For the text-containing cell, return its midpoint in (X, Y) coordinate format. 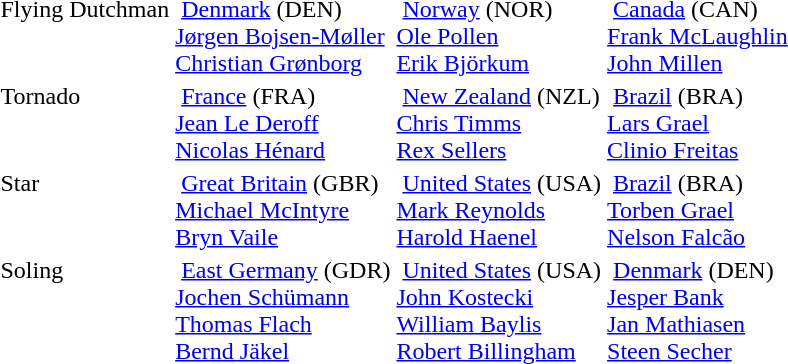
France (FRA)Jean Le DeroffNicolas Hénard (283, 123)
Great Britain (GBR)Michael McIntyreBryn Vaile (283, 210)
United States (USA)Mark ReynoldsHarold Haenel (499, 210)
New Zealand (NZL)Chris TimmsRex Sellers (499, 123)
